Pinpoint the cell where the given text exists, returning its (x, y) midpoint coordinate. 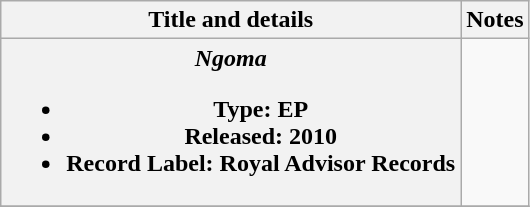
NgomaType: EPReleased: 2010Record Label: Royal Advisor Records (231, 122)
Title and details (231, 20)
Notes (495, 20)
